Return the [X, Y] coordinate for the center point of the cell that contains the specified text.  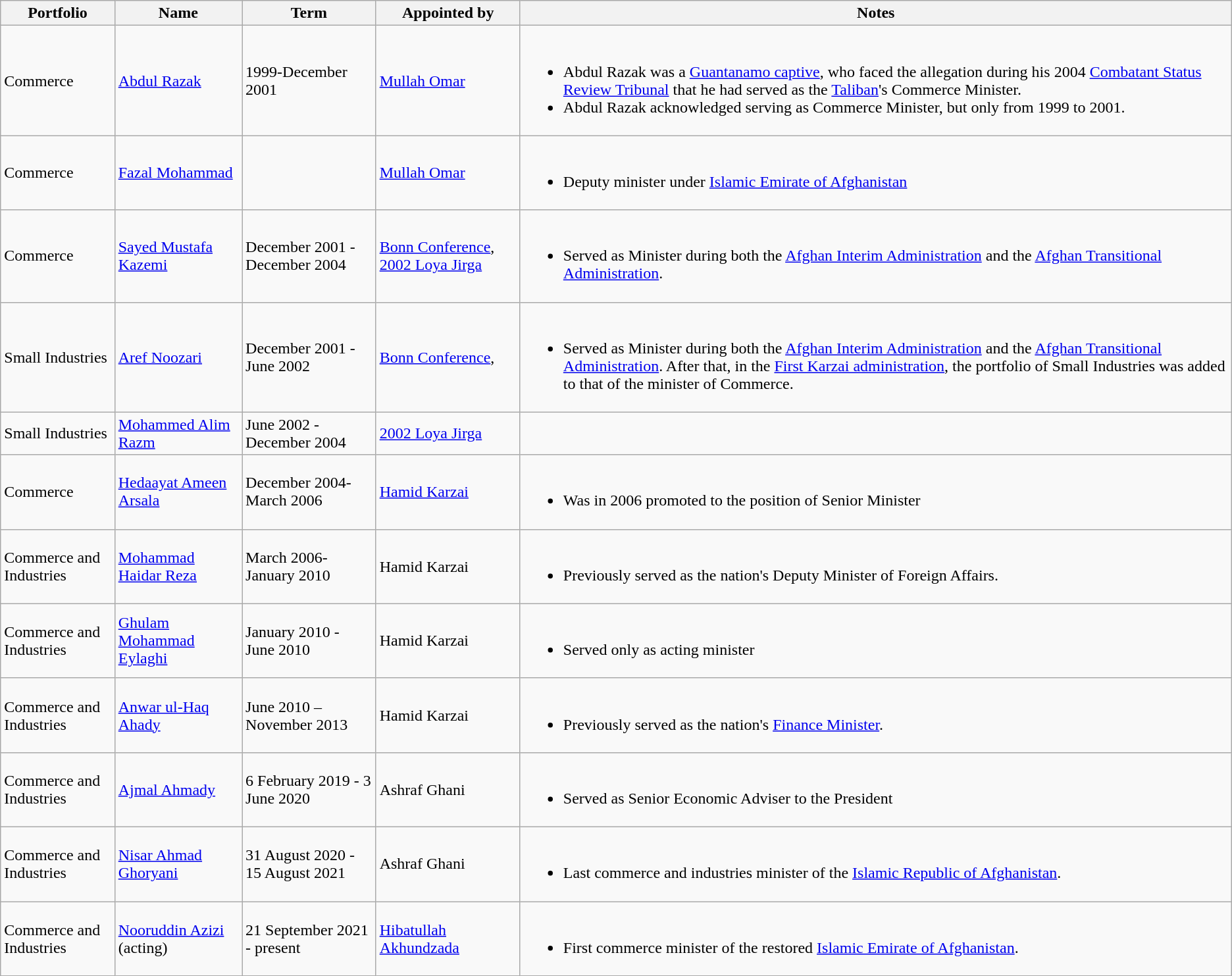
Sayed Mustafa Kazemi [178, 256]
Bonn Conference, [448, 357]
Hibatullah Akhundzada [448, 938]
2002 Loya Jirga [448, 433]
Mohammed Alim Razm [178, 433]
First commerce minister of the restored Islamic Emirate of Afghanistan. [875, 938]
Appointed by [448, 13]
Ghulam Mohammad Eylaghi [178, 641]
Deputy minister under Islamic Emirate of Afghanistan [875, 172]
Served as Minister during both the Afghan Interim Administration and the Afghan Transitional Administration. [875, 256]
Term [309, 13]
Fazal Mohammad [178, 172]
June 2010 – November 2013 [309, 715]
Nisar Ahmad Ghoryani [178, 863]
March 2006-January 2010 [309, 566]
Aref Noozari [178, 357]
21 September 2021 - present [309, 938]
December 2004- March 2006 [309, 492]
Portfolio [58, 13]
Previously served as the nation's Deputy Minister of Foreign Affairs. [875, 566]
Anwar ul-Haq Ahady [178, 715]
Nooruddin Azizi (acting) [178, 938]
Mohammad Haidar Reza [178, 566]
Served only as acting minister [875, 641]
Notes [875, 13]
Hedaayat Ameen Arsala [178, 492]
1999-December 2001 [309, 80]
Ajmal Ahmady [178, 790]
Name [178, 13]
January 2010 - June 2010 [309, 641]
December 2001 - June 2002 [309, 357]
6 February 2019 - 3 June 2020 [309, 790]
31 August 2020 - 15 August 2021 [309, 863]
Was in 2006 promoted to the position of Senior Minister [875, 492]
Bonn Conference, 2002 Loya Jirga [448, 256]
Abdul Razak [178, 80]
June 2002 - December 2004 [309, 433]
Last commerce and industries minister of the Islamic Republic of Afghanistan. [875, 863]
December 2001 - December 2004 [309, 256]
Previously served as the nation's Finance Minister. [875, 715]
Served as Senior Economic Adviser to the President [875, 790]
